Pinpoint the cell where the given text exists, returning its [x, y] midpoint coordinate. 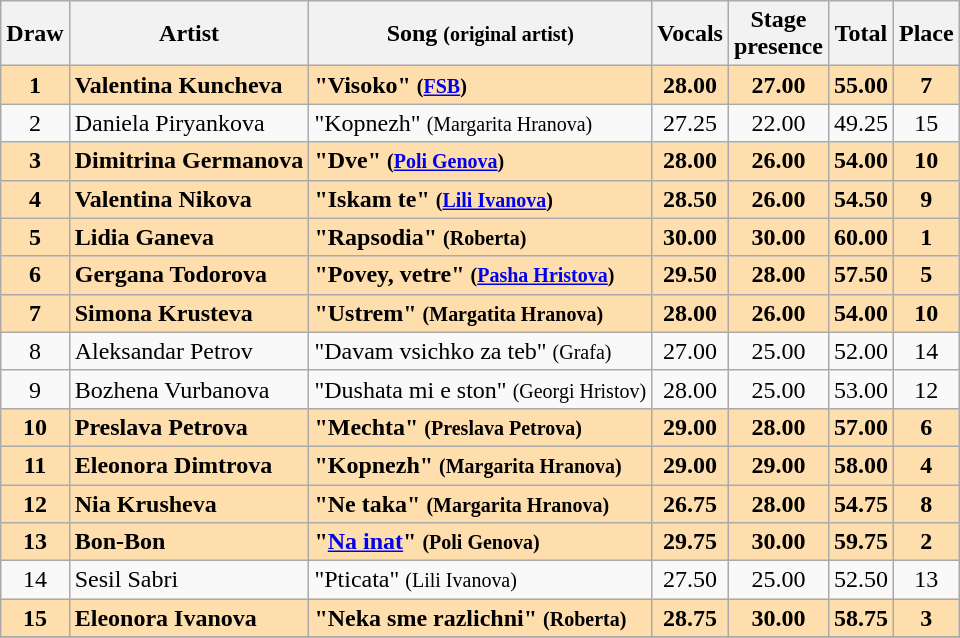
Place [926, 34]
Valentina Kuncheva [189, 85]
Artist [189, 34]
28.75 [690, 618]
49.25 [860, 123]
54.50 [860, 199]
57.00 [860, 427]
"Mechta" (Preslava Petrova) [480, 427]
Stagepresence [778, 34]
Nia Krusheva [189, 503]
52.50 [860, 580]
Aleksandar Petrov [189, 351]
Song (original artist) [480, 34]
Draw [35, 34]
"Neka sme razlichni" (Roberta) [480, 618]
"Iskam te" (Lili Ivanova) [480, 199]
29.50 [690, 275]
Bozhena Vurbanova [189, 389]
27.50 [690, 580]
Dimitrina Germanova [189, 161]
"Davam vsichko za teb" (Grafa) [480, 351]
"Na inat" (Poli Genova) [480, 542]
27.25 [690, 123]
Vocals [690, 34]
"Povey, vetre" (Pasha Hristova) [480, 275]
Total [860, 34]
Simona Krusteva [189, 313]
"Ne taka" (Margarita Hranova) [480, 503]
57.50 [860, 275]
"Pticata" (Lili Ivanova) [480, 580]
53.00 [860, 389]
"Dve" (Poli Genova) [480, 161]
29.75 [690, 542]
52.00 [860, 351]
58.00 [860, 465]
Gergana Todorova [189, 275]
28.50 [690, 199]
58.75 [860, 618]
Bon-Bon [189, 542]
Eleonora Dimtrova [189, 465]
Valentina Nikova [189, 199]
Lidia Ganeva [189, 237]
26.75 [690, 503]
Sesil Sabri [189, 580]
Daniela Piryankova [189, 123]
"Ustrem" (Margatita Hranova) [480, 313]
11 [35, 465]
Eleonora Ivanova [189, 618]
"Rapsodia" (Roberta) [480, 237]
22.00 [778, 123]
Preslava Petrova [189, 427]
"Visoko" (FSB) [480, 85]
60.00 [860, 237]
55.00 [860, 85]
"Dushata mi e ston" (Georgi Hristov) [480, 389]
59.75 [860, 542]
54.75 [860, 503]
